Extract the (x, y) coordinate from the center of the cell holding the provided text.  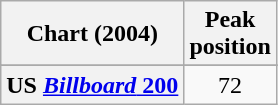
Chart (2004) (92, 34)
72 (230, 85)
Peakposition (230, 34)
US Billboard 200 (92, 85)
